Search for the cell housing the specified text and yield its (X, Y) center coordinate. 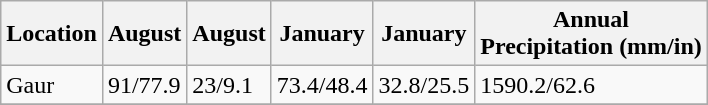
Gaur (52, 85)
AnnualPrecipitation (mm/in) (592, 34)
Location (52, 34)
23/9.1 (229, 85)
73.4/48.4 (322, 85)
32.8/25.5 (424, 85)
91/77.9 (144, 85)
1590.2/62.6 (592, 85)
